Locate the cell with the specified text and output its (x, y) center coordinate. 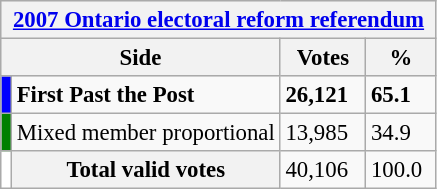
Total valid votes (146, 170)
34.9 (402, 133)
26,121 (323, 95)
Side (140, 58)
First Past the Post (146, 95)
100.0 (402, 170)
13,985 (323, 133)
% (402, 58)
Votes (323, 58)
2007 Ontario electoral reform referendum (219, 20)
65.1 (402, 95)
40,106 (323, 170)
Mixed member proportional (146, 133)
